Return (X, Y) of the center of cell containing provided text 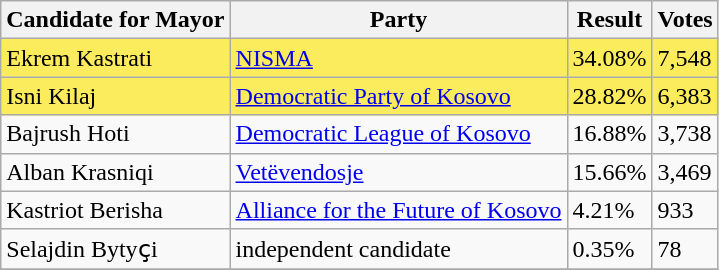
Ekrem Kastrati (116, 58)
7,548 (685, 58)
Selajdin Bytyҫi (116, 249)
Isni Kilaj (116, 96)
15.66% (610, 172)
NISMA (398, 58)
4.21% (610, 210)
34.08% (610, 58)
Kastriot Berisha (116, 210)
Party (398, 20)
16.88% (610, 134)
Vetëvendosje (398, 172)
3,738 (685, 134)
Democratic Party of Kosovo (398, 96)
Candidate for Mayor (116, 20)
independent candidate (398, 249)
933 (685, 210)
Alban Krasniqi (116, 172)
78 (685, 249)
Result (610, 20)
Votes (685, 20)
0.35% (610, 249)
28.82% (610, 96)
3,469 (685, 172)
Democratic League of Kosovo (398, 134)
Alliance for the Future of Kosovo (398, 210)
Bajrush Hoti (116, 134)
6,383 (685, 96)
